Output the (x, y) coordinate of the center of the cell containing the given text.  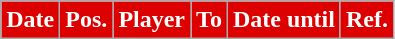
Pos. (86, 20)
Ref. (366, 20)
Date (30, 20)
To (210, 20)
Player (152, 20)
Date until (284, 20)
